Extract the (X, Y) coordinate from the center of the cell holding the provided text.  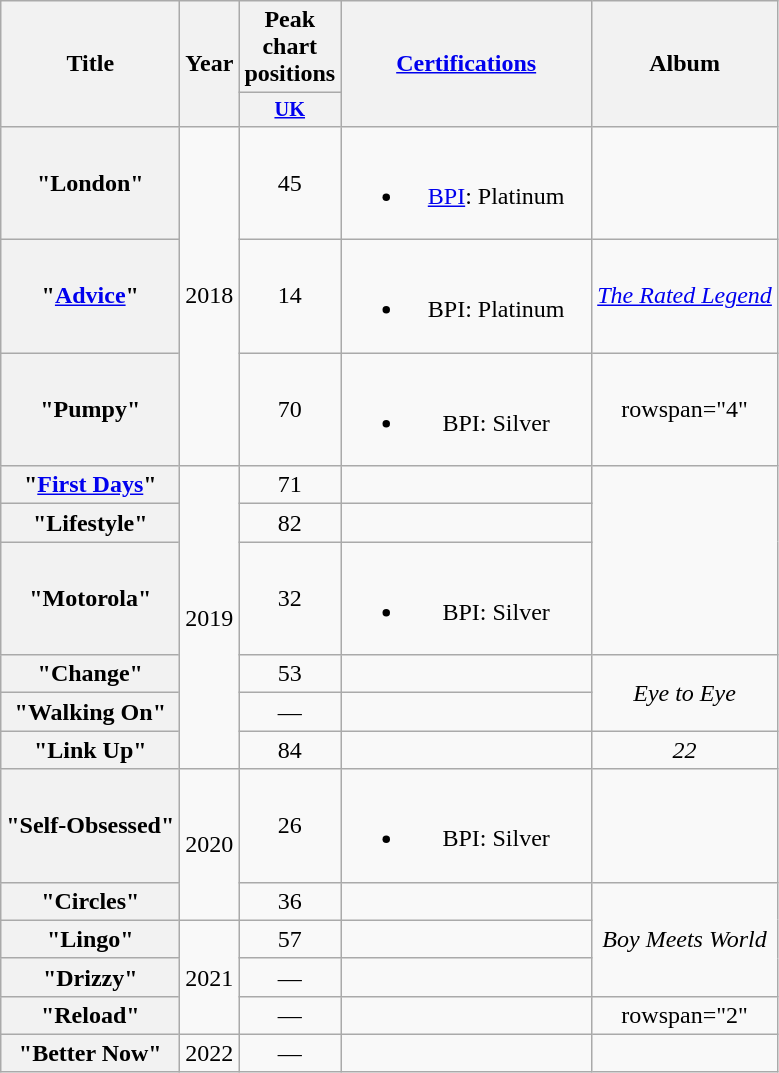
2018 (210, 296)
Eye to Eye (685, 693)
"Motorola" (90, 598)
rowspan="2" (685, 1015)
"First Days" (90, 485)
"Self-Obsessed" (90, 826)
"Circles" (90, 901)
22 (685, 750)
Boy Meets World (685, 939)
36 (290, 901)
The Rated Legend (685, 296)
rowspan="4" (685, 410)
53 (290, 674)
Peak chart positions (290, 47)
"Change" (90, 674)
45 (290, 182)
"Reload" (90, 1015)
26 (290, 826)
"Link Up" (90, 750)
"Drizzy" (90, 977)
"Walking On" (90, 712)
"London" (90, 182)
2021 (210, 977)
70 (290, 410)
57 (290, 939)
Year (210, 64)
"Pumpy" (90, 410)
"Lifestyle" (90, 523)
84 (290, 750)
"Better Now" (90, 1053)
82 (290, 523)
"Lingo" (90, 939)
Certifications (466, 64)
2020 (210, 844)
14 (290, 296)
UK (290, 110)
32 (290, 598)
Album (685, 64)
2019 (210, 618)
2022 (210, 1053)
"Advice" (90, 296)
Title (90, 64)
71 (290, 485)
